Scan for the cell matching the given text and deliver its [X, Y] coordinate at center. 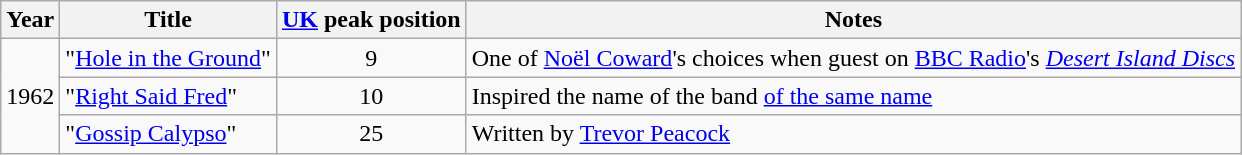
Year [30, 20]
UK peak position [371, 20]
"Hole in the Ground" [168, 58]
9 [371, 58]
10 [371, 96]
1962 [30, 96]
25 [371, 134]
Inspired the name of the band of the same name [853, 96]
Title [168, 20]
"Gossip Calypso" [168, 134]
"Right Said Fred" [168, 96]
Notes [853, 20]
Written by Trevor Peacock [853, 134]
One of Noël Coward's choices when guest on BBC Radio's Desert Island Discs [853, 58]
